Locate the cell with the specified text and output its [X, Y] center coordinate. 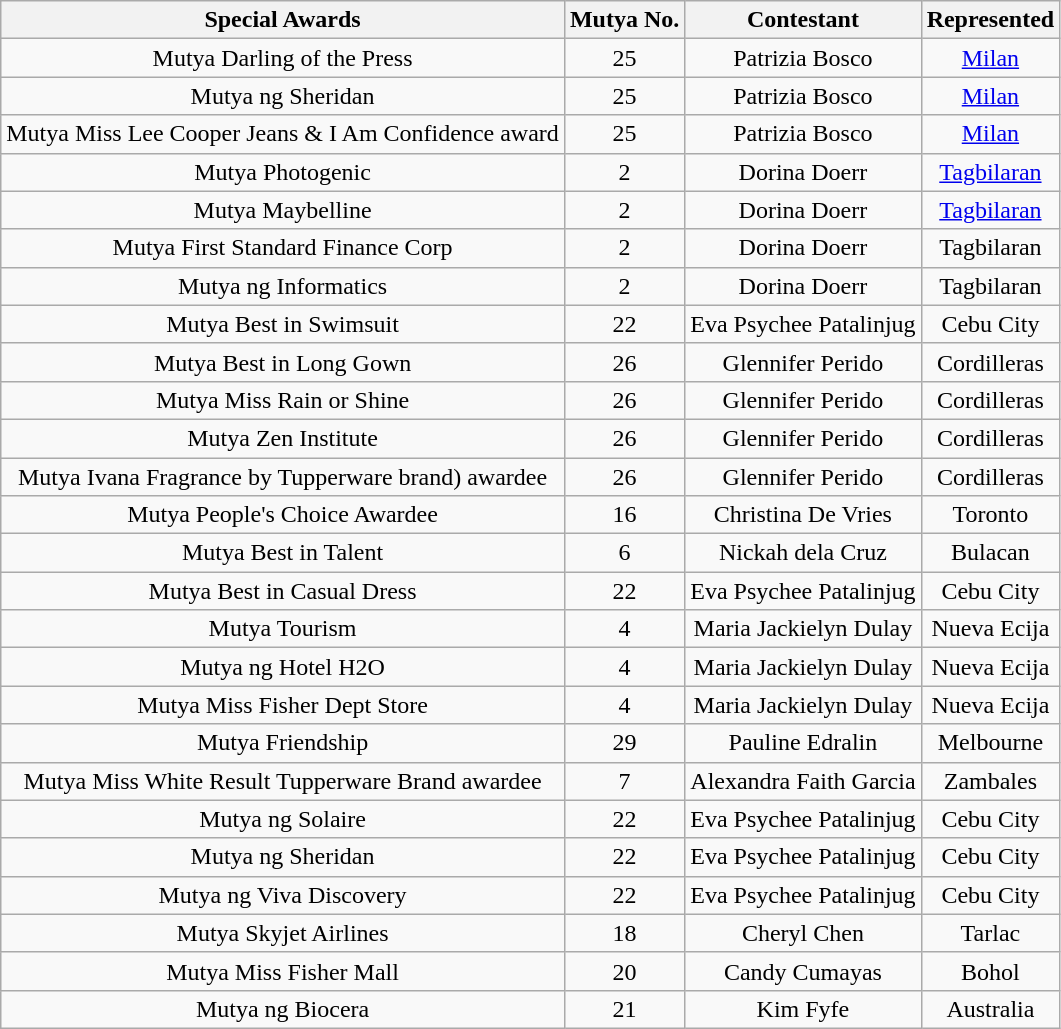
Contestant [803, 20]
Mutya Best in Swimsuit [283, 324]
Bohol [990, 971]
Mutya Ivana Fragrance by Tupperware brand) awardee [283, 477]
Mutya Miss White Result Tupperware Brand awardee [283, 781]
Mutya ng Solaire [283, 819]
21 [624, 1009]
Mutya Best in Talent [283, 553]
Melbourne [990, 743]
Mutya ng Hotel H2O [283, 667]
Cheryl Chen [803, 933]
Mutya Best in Casual Dress [283, 591]
Mutya Miss Lee Cooper Jeans & I Am Confidence award [283, 134]
Candy Cumayas [803, 971]
Special Awards [283, 20]
Mutya ng Informatics [283, 286]
Mutya Zen Institute [283, 438]
Tarlac [990, 933]
Mutya Miss Fisher Mall [283, 971]
Zambales [990, 781]
Mutya Best in Long Gown [283, 362]
Bulacan [990, 553]
18 [624, 933]
Pauline Edralin [803, 743]
Mutya Miss Rain or Shine [283, 400]
Mutya Miss Fisher Dept Store [283, 705]
Mutya Skyjet Airlines [283, 933]
Mutya Darling of the Press [283, 58]
Mutya No. [624, 20]
Mutya People's Choice Awardee [283, 515]
Mutya Maybelline [283, 210]
Kim Fyfe [803, 1009]
Mutya ng Biocera [283, 1009]
Australia [990, 1009]
Mutya ng Viva Discovery [283, 895]
Mutya First Standard Finance Corp [283, 248]
Nickah dela Cruz [803, 553]
6 [624, 553]
16 [624, 515]
Alexandra Faith Garcia [803, 781]
Christina De Vries [803, 515]
29 [624, 743]
Mutya Tourism [283, 629]
20 [624, 971]
7 [624, 781]
Toronto [990, 515]
Represented [990, 20]
Mutya Friendship [283, 743]
Mutya Photogenic [283, 172]
